Return the [X, Y] coordinate for the center point of the cell that contains the specified text.  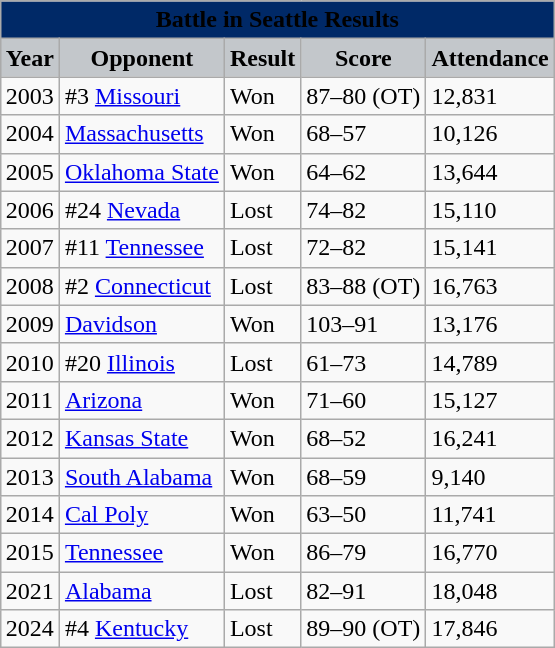
18,048 [490, 591]
15,127 [490, 400]
86–79 [364, 553]
2004 [30, 134]
82–91 [364, 591]
17,846 [490, 629]
2024 [30, 629]
Battle in Seattle Results [277, 20]
2013 [30, 477]
68–52 [364, 438]
Opponent [142, 58]
2008 [30, 286]
15,110 [490, 210]
89–90 (OT) [364, 629]
2006 [30, 210]
#4 Kentucky [142, 629]
Tennessee [142, 553]
2009 [30, 324]
12,831 [490, 96]
#24 Nevada [142, 210]
10,126 [490, 134]
2007 [30, 248]
16,241 [490, 438]
14,789 [490, 362]
2015 [30, 553]
2011 [30, 400]
61–73 [364, 362]
83–88 (OT) [364, 286]
Arizona [142, 400]
16,763 [490, 286]
72–82 [364, 248]
15,141 [490, 248]
Davidson [142, 324]
#11 Tennessee [142, 248]
Attendance [490, 58]
Year [30, 58]
2003 [30, 96]
71–60 [364, 400]
Oklahoma State [142, 172]
South Alabama [142, 477]
68–59 [364, 477]
11,741 [490, 515]
2005 [30, 172]
87–80 (OT) [364, 96]
64–62 [364, 172]
Alabama [142, 591]
13,176 [490, 324]
Cal Poly [142, 515]
Result [262, 58]
Massachusetts [142, 134]
Kansas State [142, 438]
2012 [30, 438]
9,140 [490, 477]
Score [364, 58]
16,770 [490, 553]
#20 Illinois [142, 362]
74–82 [364, 210]
103–91 [364, 324]
68–57 [364, 134]
#2 Connecticut [142, 286]
2010 [30, 362]
2014 [30, 515]
63–50 [364, 515]
#3 Missouri [142, 96]
2021 [30, 591]
13,644 [490, 172]
